Locate the cell with the specified text and output its (X, Y) center coordinate. 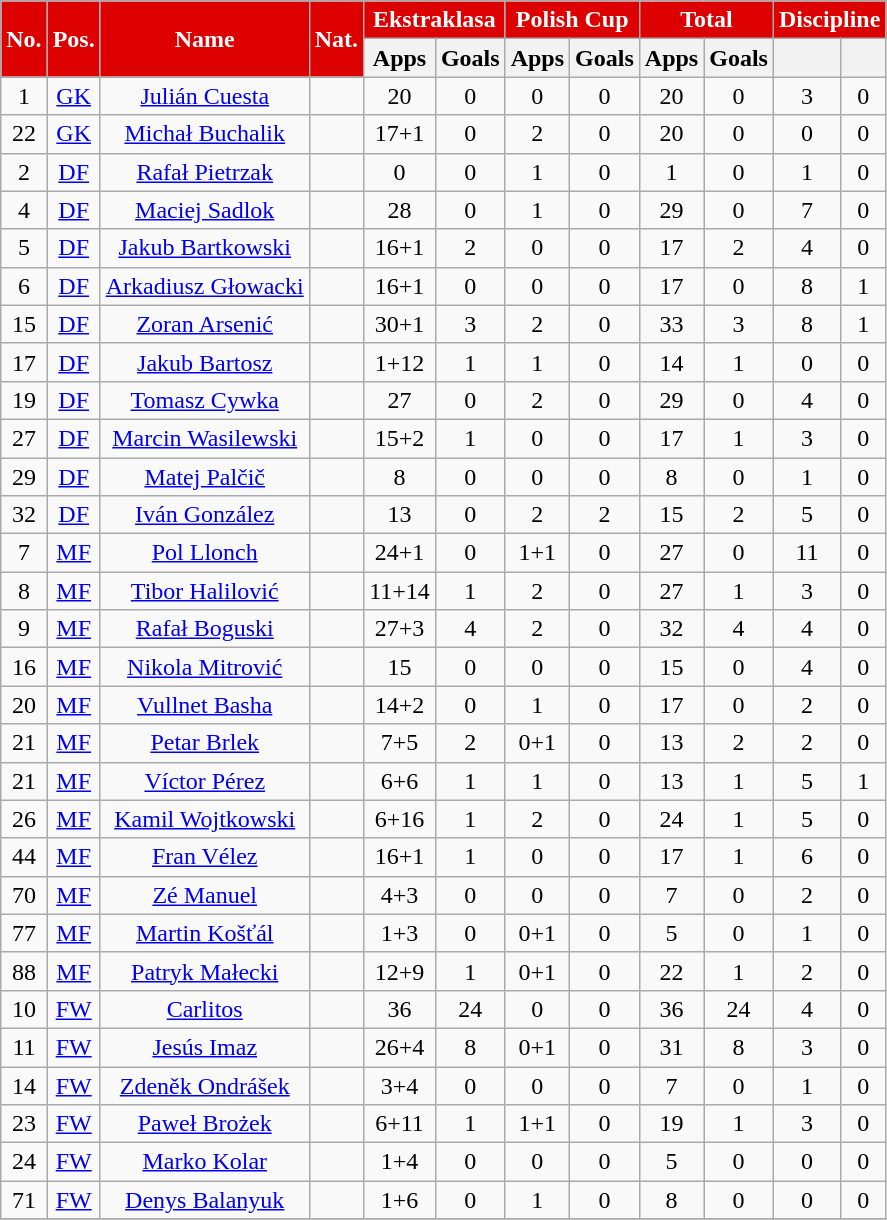
1+6 (400, 1200)
88 (24, 971)
23 (24, 1124)
Pos. (74, 39)
Michał Buchalik (204, 134)
9 (24, 629)
33 (671, 324)
Patryk Małecki (204, 971)
4+3 (400, 895)
1+3 (400, 933)
Marcin Wasilewski (204, 438)
Víctor Pérez (204, 781)
Rafał Boguski (204, 629)
Pol Llonch (204, 553)
Rafał Pietrzak (204, 172)
1+4 (400, 1162)
Iván González (204, 515)
14+2 (400, 705)
Vullnet Basha (204, 705)
Jakub Bartosz (204, 362)
Denys Balanyuk (204, 1200)
6+6 (400, 781)
28 (400, 210)
3+4 (400, 1085)
Tibor Halilović (204, 591)
77 (24, 933)
26 (24, 819)
7+5 (400, 743)
10 (24, 1009)
Nat. (336, 39)
Zé Manuel (204, 895)
Tomasz Cywka (204, 400)
70 (24, 895)
Paweł Brożek (204, 1124)
Fran Vélez (204, 857)
Polish Cup (572, 20)
Carlitos (204, 1009)
Total (706, 20)
30+1 (400, 324)
71 (24, 1200)
Julián Cuesta (204, 96)
16 (24, 667)
31 (671, 1047)
44 (24, 857)
12+9 (400, 971)
Maciej Sadlok (204, 210)
24+1 (400, 553)
1+12 (400, 362)
Zoran Arsenić (204, 324)
Jesús Imaz (204, 1047)
Jakub Bartkowski (204, 248)
Petar Brlek (204, 743)
Nikola Mitrović (204, 667)
No. (24, 39)
15+2 (400, 438)
6+16 (400, 819)
11+14 (400, 591)
Marko Kolar (204, 1162)
27+3 (400, 629)
Zdeněk Ondrášek (204, 1085)
Ekstraklasa (434, 20)
Discipline (829, 20)
Arkadiusz Głowacki (204, 286)
Name (204, 39)
Martin Košťál (204, 933)
Matej Palčič (204, 477)
26+4 (400, 1047)
6+11 (400, 1124)
Kamil Wojtkowski (204, 819)
17+1 (400, 134)
